Find where the given text appears and provide that cell's center as [X, Y] coordinate. 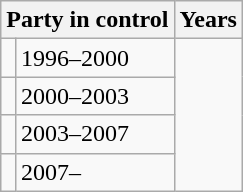
1996–2000 [94, 58]
2007– [94, 172]
Party in control [88, 20]
2003–2007 [94, 134]
Years [208, 20]
2000–2003 [94, 96]
